Pinpoint the cell where the given text exists, returning its [X, Y] midpoint coordinate. 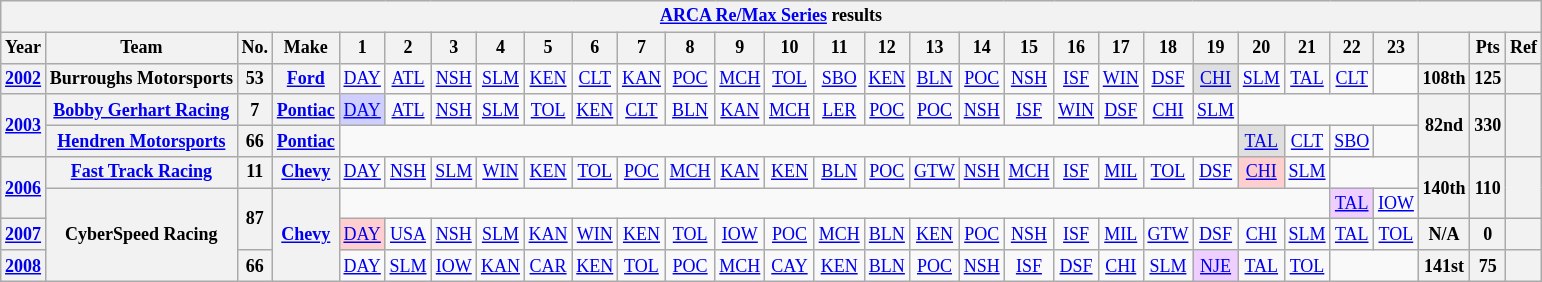
ARCA Re/Max Series results [771, 16]
140th [1444, 188]
23 [1396, 48]
53 [254, 78]
108th [1444, 78]
9 [740, 48]
LER [839, 110]
3 [454, 48]
8 [690, 48]
CyberSpeed Racing [141, 235]
6 [595, 48]
17 [1120, 48]
2006 [24, 188]
Burroughs Motorsports [141, 78]
12 [887, 48]
USA [408, 234]
330 [1488, 125]
87 [254, 219]
Hendren Motorsports [141, 140]
21 [1307, 48]
75 [1488, 266]
No. [254, 48]
10 [790, 48]
Pts [1488, 48]
82nd [1444, 125]
20 [1261, 48]
2003 [24, 125]
18 [1168, 48]
4 [501, 48]
1 [362, 48]
Team [141, 48]
Ref [1524, 48]
N/A [1444, 234]
CAR [548, 266]
CAY [790, 266]
0 [1488, 234]
16 [1076, 48]
125 [1488, 78]
Fast Track Racing [141, 172]
19 [1216, 48]
5 [548, 48]
2002 [24, 78]
2007 [24, 234]
Ford [306, 78]
NJE [1216, 266]
13 [935, 48]
2008 [24, 266]
22 [1352, 48]
Year [24, 48]
Make [306, 48]
14 [982, 48]
110 [1488, 188]
141st [1444, 266]
15 [1029, 48]
2 [408, 48]
Bobby Gerhart Racing [141, 110]
